Determine the [x, y] coordinate at the center of the cell enclosing the given text.  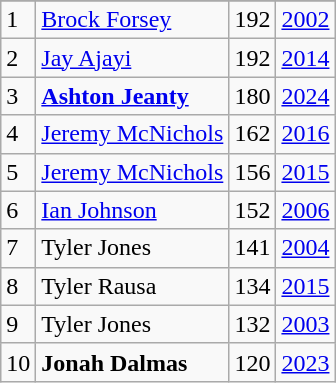
2004 [306, 248]
Ian Johnson [132, 210]
180 [252, 96]
141 [252, 248]
9 [18, 324]
2024 [306, 96]
7 [18, 248]
Ashton Jeanty [132, 96]
152 [252, 210]
2003 [306, 324]
Tyler Rausa [132, 286]
8 [18, 286]
3 [18, 96]
Jay Ajayi [132, 58]
4 [18, 134]
6 [18, 210]
1 [18, 20]
2006 [306, 210]
162 [252, 134]
Jonah Dalmas [132, 362]
120 [252, 362]
2 [18, 58]
2014 [306, 58]
2016 [306, 134]
Brock Forsey [132, 20]
132 [252, 324]
156 [252, 172]
134 [252, 286]
10 [18, 362]
5 [18, 172]
2023 [306, 362]
2002 [306, 20]
